Find where the given text appears and provide that cell's center as (X, Y) coordinate. 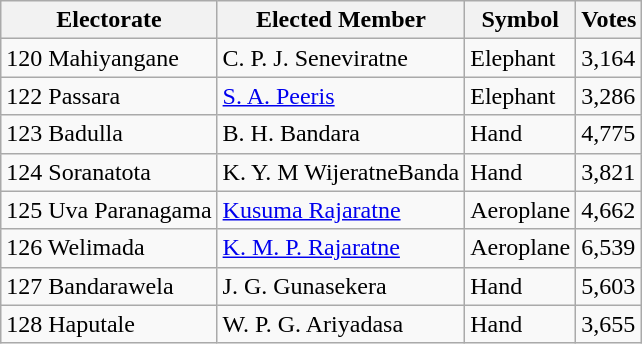
125 Uva Paranagama (109, 210)
C. P. J. Seneviratne (341, 58)
Votes (609, 20)
4,662 (609, 210)
K. Y. M WijeratneBanda (341, 172)
K. M. P. Rajaratne (341, 248)
6,539 (609, 248)
Electorate (109, 20)
Kusuma Rajaratne (341, 210)
B. H. Bandara (341, 134)
S. A. Peeris (341, 96)
120 Mahiyangane (109, 58)
3,286 (609, 96)
128 Haputale (109, 324)
126 Welimada (109, 248)
3,655 (609, 324)
124 Soranatota (109, 172)
3,164 (609, 58)
123 Badulla (109, 134)
W. P. G. Ariyadasa (341, 324)
J. G. Gunasekera (341, 286)
122 Passara (109, 96)
Symbol (520, 20)
5,603 (609, 286)
127 Bandarawela (109, 286)
3,821 (609, 172)
4,775 (609, 134)
Elected Member (341, 20)
